Scan for the cell matching the given text and deliver its [x, y] coordinate at center. 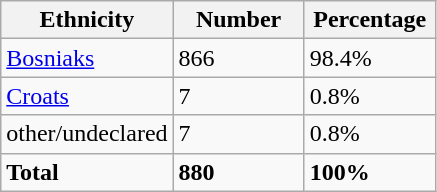
Percentage [370, 20]
880 [238, 172]
98.4% [370, 58]
100% [370, 172]
Ethnicity [87, 20]
Total [87, 172]
866 [238, 58]
Croats [87, 96]
other/undeclared [87, 134]
Bosniaks [87, 58]
Number [238, 20]
